From the cell containing the given text, extract its center point as [X, Y] coordinate. 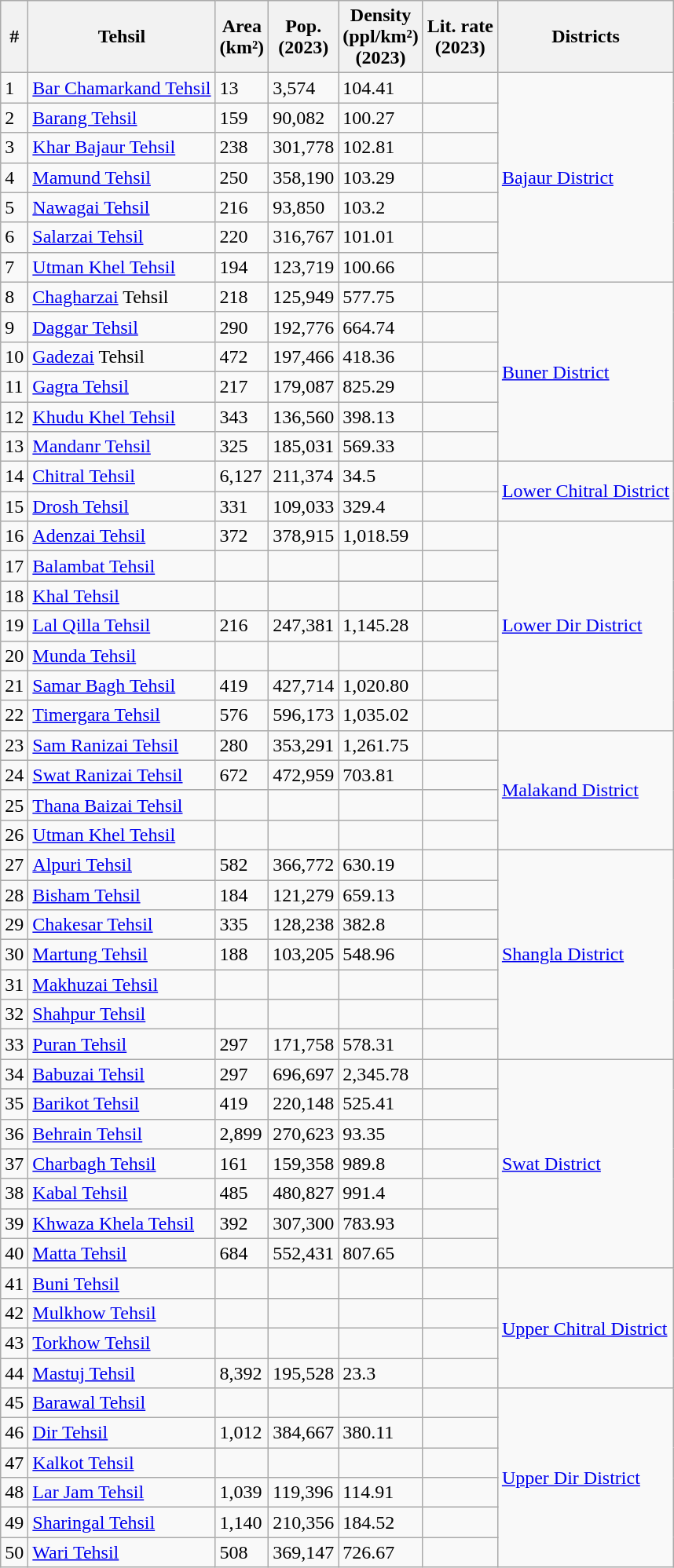
12 [14, 417]
21 [14, 685]
24 [14, 775]
10 [14, 356]
40 [14, 1253]
596,173 [303, 715]
123,719 [303, 267]
Tehsil [122, 37]
290 [242, 327]
43 [14, 1343]
659.13 [381, 894]
577.75 [381, 297]
378,915 [303, 536]
136,560 [303, 417]
Area(km²) [242, 37]
35 [14, 1104]
125,949 [303, 297]
33 [14, 1044]
576 [242, 715]
114.91 [381, 1493]
7 [14, 267]
5 [14, 207]
4 [14, 177]
3 [14, 148]
2,345.78 [381, 1074]
119,396 [303, 1493]
192,776 [303, 327]
185,031 [303, 447]
18 [14, 596]
45 [14, 1403]
991.4 [381, 1193]
Malakand District [585, 790]
15 [14, 506]
179,087 [303, 386]
335 [242, 925]
Alpuri Tehsil [122, 864]
6 [14, 237]
30 [14, 955]
210,356 [303, 1522]
Shahpur Tehsil [122, 1014]
Bisham Tehsil [122, 894]
184.52 [381, 1522]
380.11 [381, 1433]
Districts [585, 37]
Barikot Tehsil [122, 1104]
Buner District [585, 371]
Swat Ranizai Tehsil [122, 775]
Wari Tehsil [122, 1552]
664.74 [381, 327]
Kalkot Tehsil [122, 1463]
90,082 [303, 118]
104.41 [381, 88]
218 [242, 297]
188 [242, 955]
353,291 [303, 745]
250 [242, 177]
Torkhow Tehsil [122, 1343]
100.27 [381, 118]
807.65 [381, 1253]
630.19 [381, 864]
1,039 [242, 1493]
194 [242, 267]
331 [242, 506]
472 [242, 356]
159,358 [303, 1164]
552,431 [303, 1253]
366,772 [303, 864]
989.8 [381, 1164]
384,667 [303, 1433]
23 [14, 745]
Khwaza Khela Tehsil [122, 1223]
19 [14, 626]
1 [14, 88]
1,145.28 [381, 626]
Drosh Tehsil [122, 506]
Swat District [585, 1164]
485 [242, 1193]
37 [14, 1164]
280 [242, 745]
238 [242, 148]
16 [14, 536]
171,758 [303, 1044]
2,899 [242, 1134]
325 [242, 447]
301,778 [303, 148]
217 [242, 386]
2 [14, 118]
46 [14, 1433]
9 [14, 327]
48 [14, 1493]
29 [14, 925]
Behrain Tehsil [122, 1134]
159 [242, 118]
Puran Tehsil [122, 1044]
Buni Tehsil [122, 1283]
34 [14, 1074]
102.81 [381, 148]
684 [242, 1253]
392 [242, 1223]
Barawal Tehsil [122, 1403]
Bar Chamarkand Tehsil [122, 88]
Lower Chitral District [585, 492]
47 [14, 1463]
Chitral Tehsil [122, 477]
Balambat Tehsil [122, 566]
Munda Tehsil [122, 656]
8 [14, 297]
329.4 [381, 506]
17 [14, 566]
548.96 [381, 955]
369,147 [303, 1552]
14 [14, 477]
672 [242, 775]
Samar Bagh Tehsil [122, 685]
36 [14, 1134]
25 [14, 805]
23.3 [381, 1373]
703.81 [381, 775]
525.41 [381, 1104]
121,279 [303, 894]
32 [14, 1014]
Shangla District [585, 954]
128,238 [303, 925]
109,033 [303, 506]
307,300 [303, 1223]
508 [242, 1552]
418.36 [381, 356]
44 [14, 1373]
# [14, 37]
Gadezai Tehsil [122, 356]
1,140 [242, 1522]
696,697 [303, 1074]
Lower Dir District [585, 626]
41 [14, 1283]
Matta Tehsil [122, 1253]
Lar Jam Tehsil [122, 1493]
Mastuj Tehsil [122, 1373]
34.5 [381, 477]
220,148 [303, 1104]
93,850 [303, 207]
Bajaur District [585, 177]
100.66 [381, 267]
472,959 [303, 775]
582 [242, 864]
783.93 [381, 1223]
Lit. rate(2023) [460, 37]
103.29 [381, 177]
197,466 [303, 356]
103.2 [381, 207]
Makhuzai Tehsil [122, 985]
Khal Tehsil [122, 596]
Charbagh Tehsil [122, 1164]
726.67 [381, 1552]
11 [14, 386]
50 [14, 1552]
184 [242, 894]
316,767 [303, 237]
1,261.75 [381, 745]
8,392 [242, 1373]
6,127 [242, 477]
28 [14, 894]
195,528 [303, 1373]
Dir Tehsil [122, 1433]
382.8 [381, 925]
Gagra Tehsil [122, 386]
Chagharzai Tehsil [122, 297]
38 [14, 1193]
Mamund Tehsil [122, 177]
427,714 [303, 685]
Sharingal Tehsil [122, 1522]
480,827 [303, 1193]
372 [242, 536]
49 [14, 1522]
358,190 [303, 177]
Thana Baizai Tehsil [122, 805]
1,018.59 [381, 536]
39 [14, 1223]
Adenzai Tehsil [122, 536]
3,574 [303, 88]
Timergara Tehsil [122, 715]
Barang Tehsil [122, 118]
27 [14, 864]
398.13 [381, 417]
Khudu Khel Tehsil [122, 417]
Chakesar Tehsil [122, 925]
Salarzai Tehsil [122, 237]
Mandanr Tehsil [122, 447]
Daggar Tehsil [122, 327]
Upper Chitral District [585, 1328]
Sam Ranizai Tehsil [122, 745]
211,374 [303, 477]
343 [242, 417]
569.33 [381, 447]
42 [14, 1313]
161 [242, 1164]
93.35 [381, 1134]
1,035.02 [381, 715]
103,205 [303, 955]
1,020.80 [381, 685]
Babuzai Tehsil [122, 1074]
Kabal Tehsil [122, 1193]
Mulkhow Tehsil [122, 1313]
Pop.(2023) [303, 37]
Nawagai Tehsil [122, 207]
220 [242, 237]
Martung Tehsil [122, 955]
578.31 [381, 1044]
270,623 [303, 1134]
Density(ppl/km²)(2023) [381, 37]
31 [14, 985]
Upper Dir District [585, 1478]
Khar Bajaur Tehsil [122, 148]
101.01 [381, 237]
22 [14, 715]
26 [14, 835]
20 [14, 656]
247,381 [303, 626]
825.29 [381, 386]
Lal Qilla Tehsil [122, 626]
1,012 [242, 1433]
